Extract the (x, y) coordinate from the center of the cell holding the provided text.  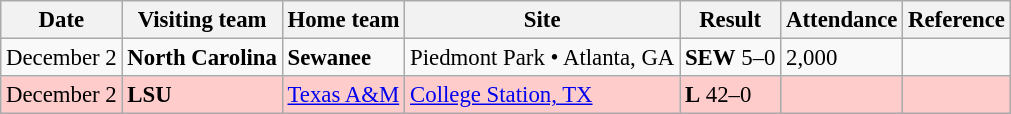
Result (730, 20)
North Carolina (202, 58)
SEW 5–0 (730, 58)
Reference (957, 20)
Date (62, 20)
Piedmont Park • Atlanta, GA (542, 58)
Site (542, 20)
Sewanee (344, 58)
Attendance (842, 20)
Home team (344, 20)
Visiting team (202, 20)
LSU (202, 95)
College Station, TX (542, 95)
L 42–0 (730, 95)
Texas A&M (344, 95)
2,000 (842, 58)
